Search for the cell housing the specified text and yield its [x, y] center coordinate. 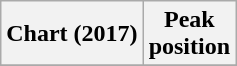
Chart (2017) [72, 34]
Peak position [189, 34]
